Scan for the cell matching the given text and deliver its (x, y) coordinate at center. 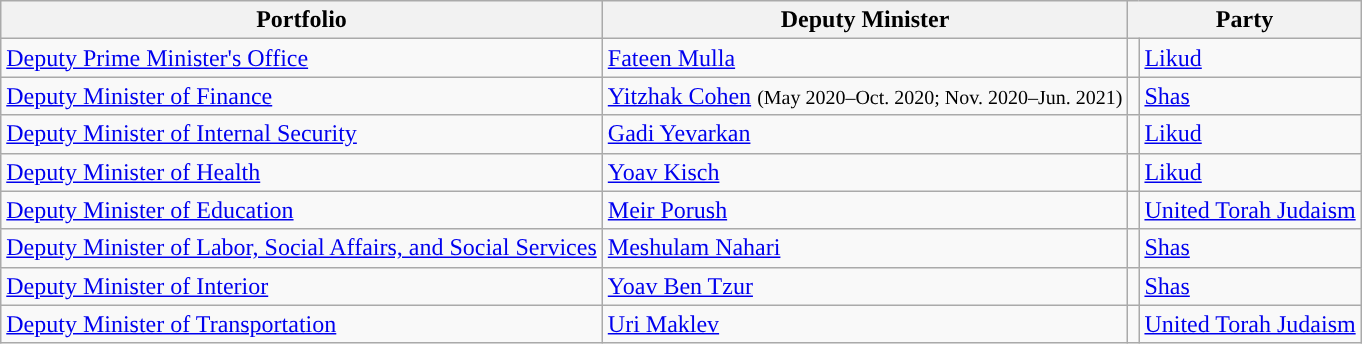
Deputy Minister of Finance (302, 96)
Meshulam Nahari (865, 248)
Deputy Minister of Labor, Social Affairs, and Social Services (302, 248)
Deputy Minister (865, 20)
Deputy Prime Minister's Office (302, 58)
Fateen Mulla (865, 58)
Deputy Minister of Education (302, 210)
Yoav Kisch (865, 172)
Deputy Minister of Transportation (302, 324)
Uri Maklev (865, 324)
Deputy Minister of Internal Security (302, 134)
Portfolio (302, 20)
Meir Porush (865, 210)
Deputy Minister of Interior (302, 286)
Yitzhak Cohen (May 2020–Oct. 2020; Nov. 2020–Jun. 2021) (865, 96)
Yoav Ben Tzur (865, 286)
Party (1244, 20)
Gadi Yevarkan (865, 134)
Deputy Minister of Health (302, 172)
